For the text-containing cell, return its midpoint in (x, y) coordinate format. 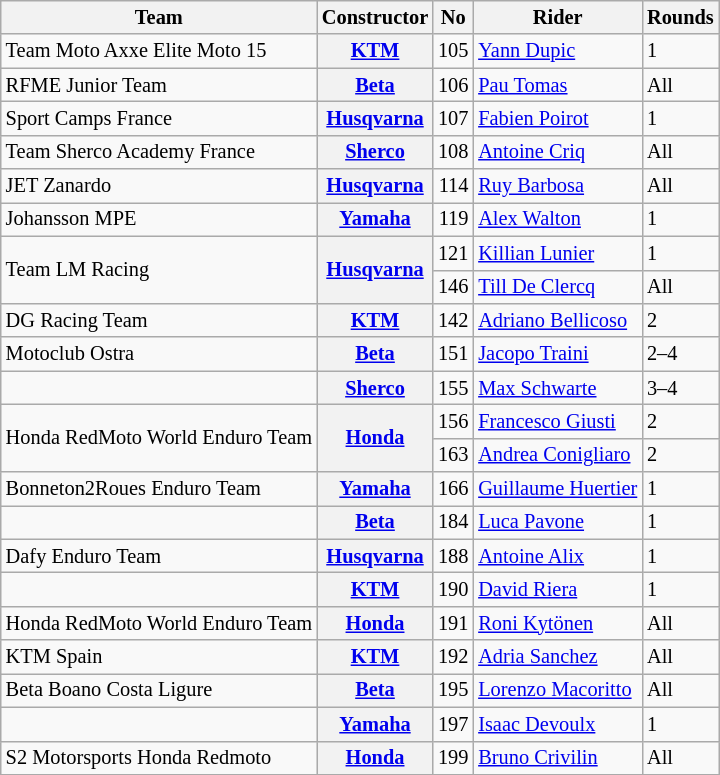
Bonneton2Roues Enduro Team (159, 489)
Luca Pavone (558, 522)
Alex Walton (558, 219)
142 (453, 320)
Till De Clercq (558, 287)
RFME Junior Team (159, 85)
3–4 (680, 388)
Andrea Conigliaro (558, 455)
Ruy Barbosa (558, 186)
106 (453, 85)
105 (453, 51)
Rounds (680, 17)
Guillaume Huertier (558, 489)
Beta Boano Costa Ligure (159, 690)
Roni Kytönen (558, 623)
156 (453, 421)
166 (453, 489)
Team Sherco Academy France (159, 152)
Killian Lunier (558, 253)
146 (453, 287)
Dafy Enduro Team (159, 556)
Fabien Poirot (558, 118)
108 (453, 152)
Sport Camps France (159, 118)
DG Racing Team (159, 320)
184 (453, 522)
121 (453, 253)
Yann Dupic (558, 51)
Antoine Criq (558, 152)
JET Zanardo (159, 186)
155 (453, 388)
Team (159, 17)
191 (453, 623)
192 (453, 657)
163 (453, 455)
Constructor (375, 17)
Motoclub Ostra (159, 354)
Max Schwarte (558, 388)
Jacopo Traini (558, 354)
Lorenzo Macoritto (558, 690)
188 (453, 556)
197 (453, 724)
Adria Sanchez (558, 657)
190 (453, 589)
Francesco Giusti (558, 421)
Bruno Crivilin (558, 758)
Isaac Devoulx (558, 724)
114 (453, 186)
Adriano Bellicoso (558, 320)
2–4 (680, 354)
151 (453, 354)
S2 Motorsports Honda Redmoto (159, 758)
KTM Spain (159, 657)
Rider (558, 17)
119 (453, 219)
199 (453, 758)
David Riera (558, 589)
Team LM Racing (159, 270)
Antoine Alix (558, 556)
195 (453, 690)
No (453, 17)
Johansson MPE (159, 219)
107 (453, 118)
Team Moto Axxe Elite Moto 15 (159, 51)
Pau Tomas (558, 85)
